Extract the [x, y] coordinate from the center of the cell holding the provided text.  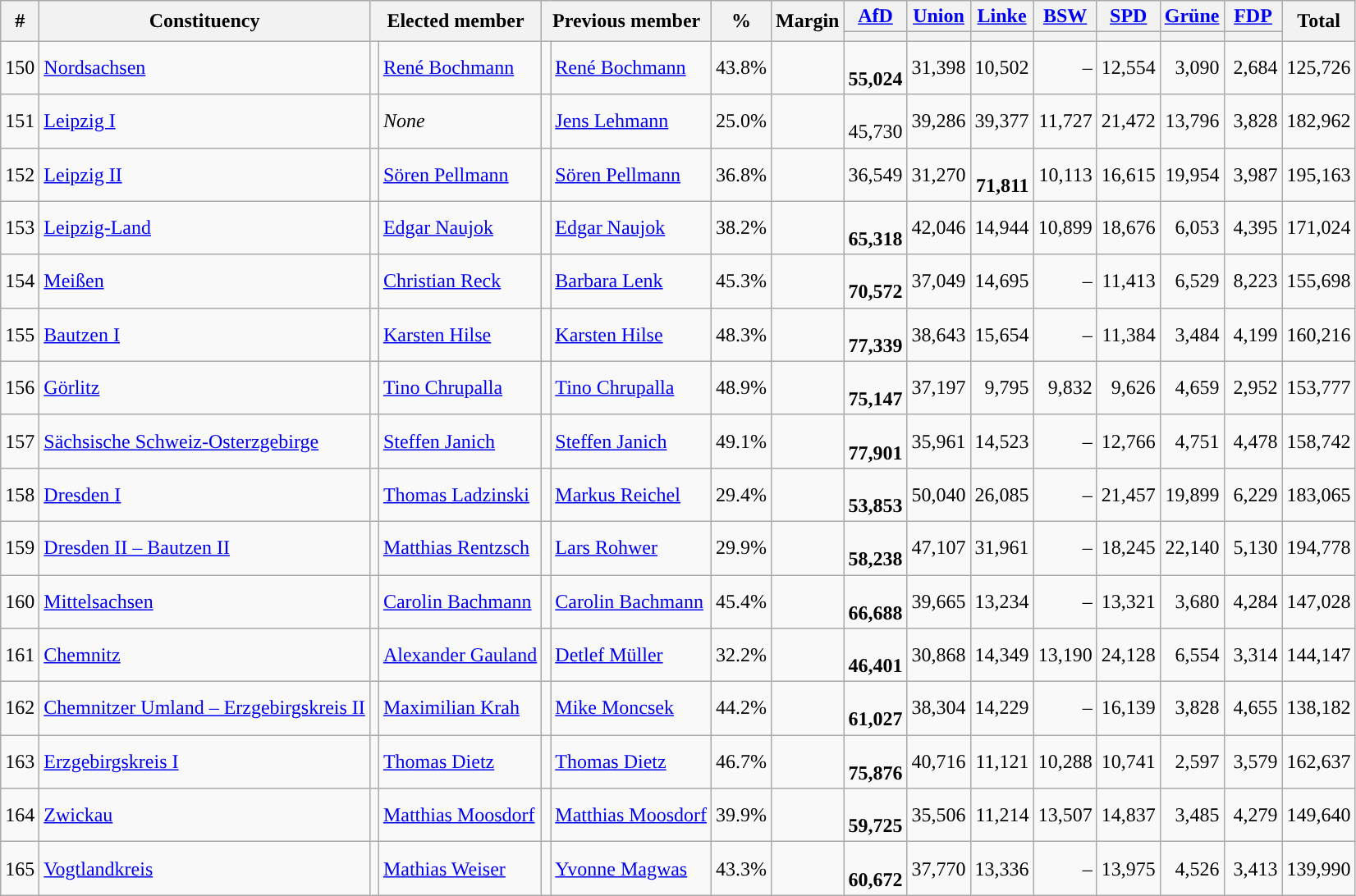
Dresden II – Bautzen II [205, 548]
29.9% [742, 548]
SPD [1128, 16]
6,554 [1192, 655]
Lars Rohwer [631, 548]
39,377 [1001, 121]
39.9% [742, 816]
% [742, 21]
3,680 [1192, 601]
16,139 [1128, 709]
AfD [875, 16]
13,975 [1128, 868]
49.1% [742, 441]
164 [20, 816]
16,615 [1128, 174]
3,485 [1192, 816]
45,730 [875, 121]
13,796 [1192, 121]
11,727 [1065, 121]
36.8% [742, 174]
50,040 [939, 494]
35,506 [939, 816]
14,695 [1001, 281]
152 [20, 174]
Alexander Gauland [460, 655]
13,507 [1065, 816]
29.4% [742, 494]
48.3% [742, 335]
4,526 [1192, 868]
48.9% [742, 387]
39,286 [939, 121]
158,742 [1318, 441]
66,688 [875, 601]
55,024 [875, 67]
22,140 [1192, 548]
Nordsachsen [205, 67]
47,107 [939, 548]
195,163 [1318, 174]
13,190 [1065, 655]
9,795 [1001, 387]
19,954 [1192, 174]
15,654 [1001, 335]
182,962 [1318, 121]
Matthias Rentzsch [460, 548]
70,572 [875, 281]
4,284 [1253, 601]
Christian Reck [460, 281]
35,961 [939, 441]
4,478 [1253, 441]
14,944 [1001, 228]
44.2% [742, 709]
26,085 [1001, 494]
32.2% [742, 655]
38.2% [742, 228]
18,676 [1128, 228]
3,579 [1253, 761]
14,229 [1001, 709]
45.4% [742, 601]
75,876 [875, 761]
30,868 [939, 655]
39,665 [939, 601]
45.3% [742, 281]
11,214 [1001, 816]
Constituency [205, 21]
Thomas Ladzinski [460, 494]
165 [20, 868]
31,961 [1001, 548]
157 [20, 441]
162 [20, 709]
194,778 [1318, 548]
171,024 [1318, 228]
Leipzig-Land [205, 228]
4,659 [1192, 387]
5,130 [1253, 548]
21,457 [1128, 494]
Previous member [627, 21]
3,090 [1192, 67]
18,245 [1128, 548]
158 [20, 494]
Chemnitzer Umland – Erzgebirgskreis II [205, 709]
12,554 [1128, 67]
2,597 [1192, 761]
42,046 [939, 228]
12,766 [1128, 441]
3,413 [1253, 868]
None [460, 121]
Detlef Müller [631, 655]
Mike Moncsek [631, 709]
Markus Reichel [631, 494]
13,234 [1001, 601]
9,832 [1065, 387]
Chemnitz [205, 655]
Yvonne Magwas [631, 868]
43.3% [742, 868]
40,716 [939, 761]
38,643 [939, 335]
155 [20, 335]
Leipzig II [205, 174]
Maximilian Krah [460, 709]
Vogtlandkreis [205, 868]
161 [20, 655]
Linke [1001, 16]
Union [939, 16]
139,990 [1318, 868]
11,384 [1128, 335]
65,318 [875, 228]
4,199 [1253, 335]
61,027 [875, 709]
10,502 [1001, 67]
4,655 [1253, 709]
13,336 [1001, 868]
156 [20, 387]
Total [1318, 21]
14,837 [1128, 816]
37,049 [939, 281]
4,279 [1253, 816]
Elected member [455, 21]
31,398 [939, 67]
Erzgebirgskreis I [205, 761]
Zwickau [205, 816]
153 [20, 228]
58,238 [875, 548]
Jens Lehmann [631, 121]
# [20, 21]
FDP [1253, 16]
153,777 [1318, 387]
149,640 [1318, 816]
3,484 [1192, 335]
Dresden I [205, 494]
Mittelsachsen [205, 601]
71,811 [1001, 174]
37,770 [939, 868]
150 [20, 67]
8,223 [1253, 281]
Görlitz [205, 387]
Meißen [205, 281]
138,182 [1318, 709]
14,349 [1001, 655]
147,028 [1318, 601]
154 [20, 281]
10,288 [1065, 761]
31,270 [939, 174]
75,147 [875, 387]
163 [20, 761]
10,899 [1065, 228]
155,698 [1318, 281]
Margin [808, 21]
3,987 [1253, 174]
162,637 [1318, 761]
160 [20, 601]
21,472 [1128, 121]
77,901 [875, 441]
9,626 [1128, 387]
24,128 [1128, 655]
10,113 [1065, 174]
37,197 [939, 387]
25.0% [742, 121]
13,321 [1128, 601]
Grüne [1192, 16]
BSW [1065, 16]
Bautzen I [205, 335]
2,684 [1253, 67]
59,725 [875, 816]
38,304 [939, 709]
183,065 [1318, 494]
11,413 [1128, 281]
6,229 [1253, 494]
125,726 [1318, 67]
4,395 [1253, 228]
6,053 [1192, 228]
10,741 [1128, 761]
14,523 [1001, 441]
151 [20, 121]
3,314 [1253, 655]
159 [20, 548]
46,401 [875, 655]
Barbara Lenk [631, 281]
46.7% [742, 761]
4,751 [1192, 441]
2,952 [1253, 387]
43.8% [742, 67]
77,339 [875, 335]
53,853 [875, 494]
Mathias Weiser [460, 868]
144,147 [1318, 655]
36,549 [875, 174]
160,216 [1318, 335]
19,899 [1192, 494]
11,121 [1001, 761]
6,529 [1192, 281]
60,672 [875, 868]
Leipzig I [205, 121]
Sächsische Schweiz-Osterzgebirge [205, 441]
